Find where the given text appears and provide that cell's center as (x, y) coordinate. 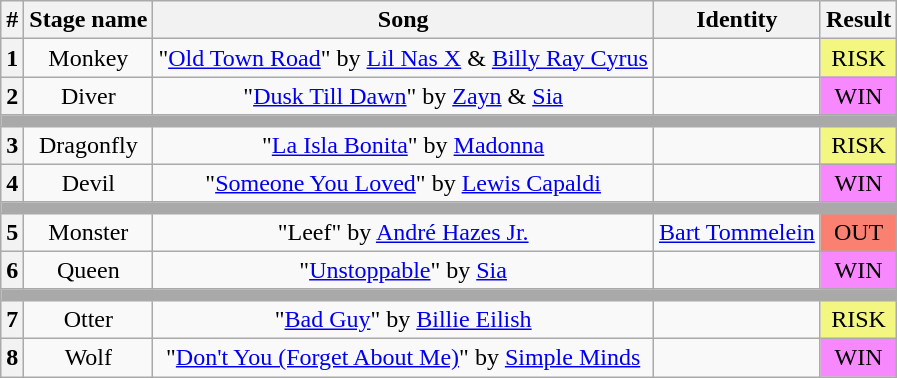
Dragonfly (88, 145)
"Someone You Loved" by Lewis Capaldi (404, 183)
6 (12, 270)
7 (12, 319)
Identity (736, 20)
3 (12, 145)
2 (12, 96)
"Bad Guy" by Billie Eilish (404, 319)
Queen (88, 270)
"Leef" by André Hazes Jr. (404, 232)
Result (858, 20)
"Old Town Road" by Lil Nas X & Billy Ray Cyrus (404, 58)
Otter (88, 319)
Bart Tommelein (736, 232)
Wolf (88, 357)
"La Isla Bonita" by Madonna (404, 145)
8 (12, 357)
Song (404, 20)
"Don't You (Forget About Me)" by Simple Minds (404, 357)
OUT (858, 232)
"Dusk Till Dawn" by Zayn & Sia (404, 96)
4 (12, 183)
Diver (88, 96)
1 (12, 58)
Monkey (88, 58)
5 (12, 232)
Monster (88, 232)
Stage name (88, 20)
"Unstoppable" by Sia (404, 270)
# (12, 20)
Devil (88, 183)
